Extract the [X, Y] coordinate from the center of the cell holding the provided text.  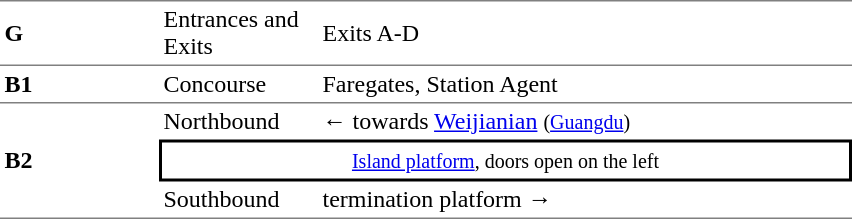
B1 [80, 85]
Island platform, doors open on the left [506, 161]
Faregates, Station Agent [585, 85]
G [80, 33]
Northbound [238, 122]
Exits A-D [585, 33]
Concourse [238, 85]
← towards Weijianian (Guangdu) [585, 122]
Entrances and Exits [238, 33]
